Locate the cell with the specified text and output its [X, Y] center coordinate. 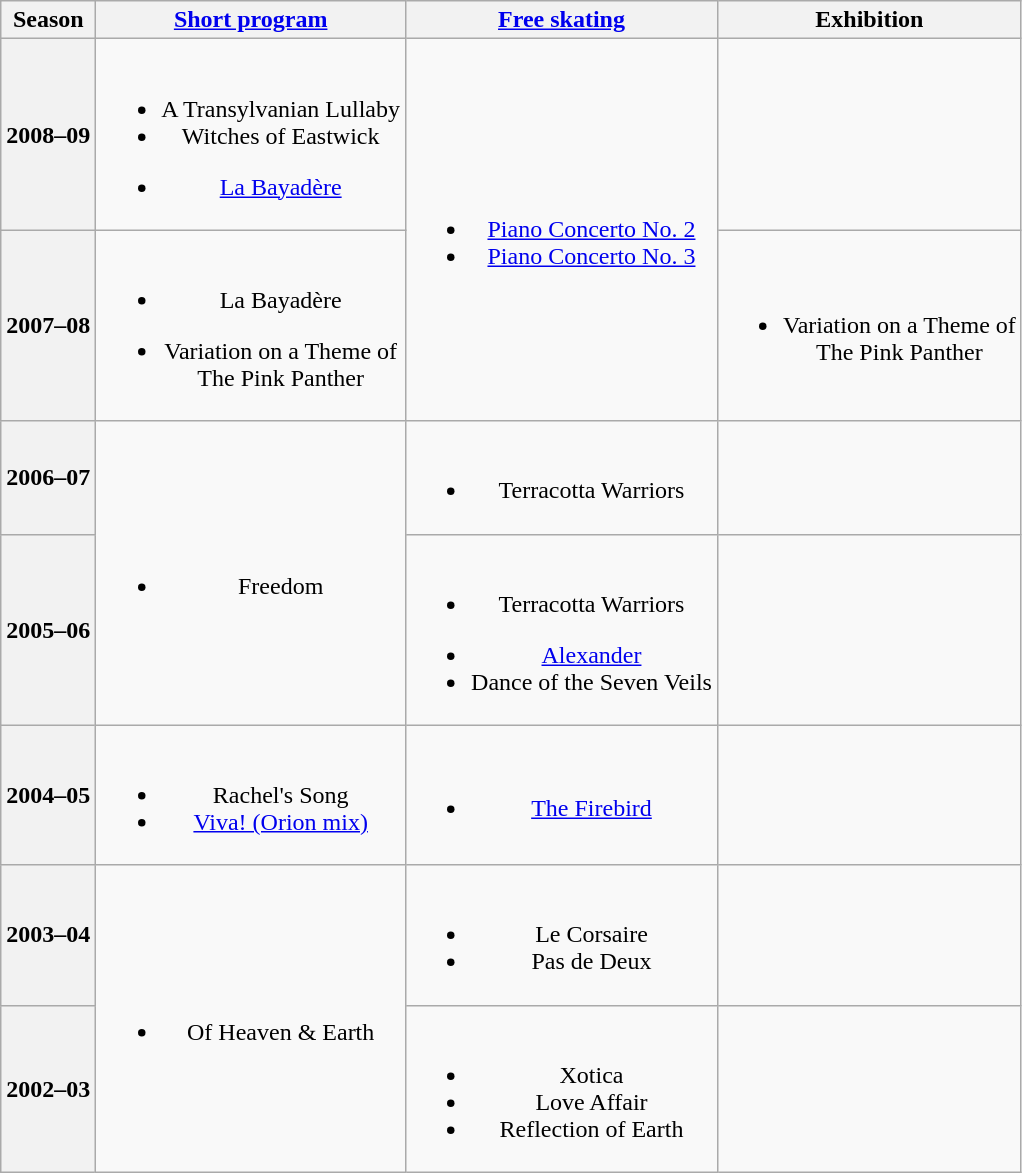
Freedom [251, 573]
Of Heaven & Earth [251, 1018]
2003–04 [48, 935]
2005–06 [48, 630]
Free skating [562, 20]
Rachel's Song Viva! (Orion mix) [251, 795]
Xotica Love Affair Reflection of Earth [562, 1088]
Season [48, 20]
Piano Concerto No. 2Piano Concerto No. 3 [562, 230]
2007–08 [48, 326]
Terracotta Warriors Alexander Dance of the Seven Veils [562, 630]
2002–03 [48, 1088]
La Bayadère Variation on a Theme of The Pink Panther [251, 326]
Le CorsairePas de Deux [562, 935]
A Transylvanian Lullaby Witches of Eastwick La Bayadère [251, 134]
The Firebird [562, 795]
Exhibition [869, 20]
2004–05 [48, 795]
2006–07 [48, 478]
Terracotta Warriors [562, 478]
Variation on a Theme of The Pink Panther [869, 326]
Short program [251, 20]
2008–09 [48, 134]
